For the text-containing cell, return its midpoint in (x, y) coordinate format. 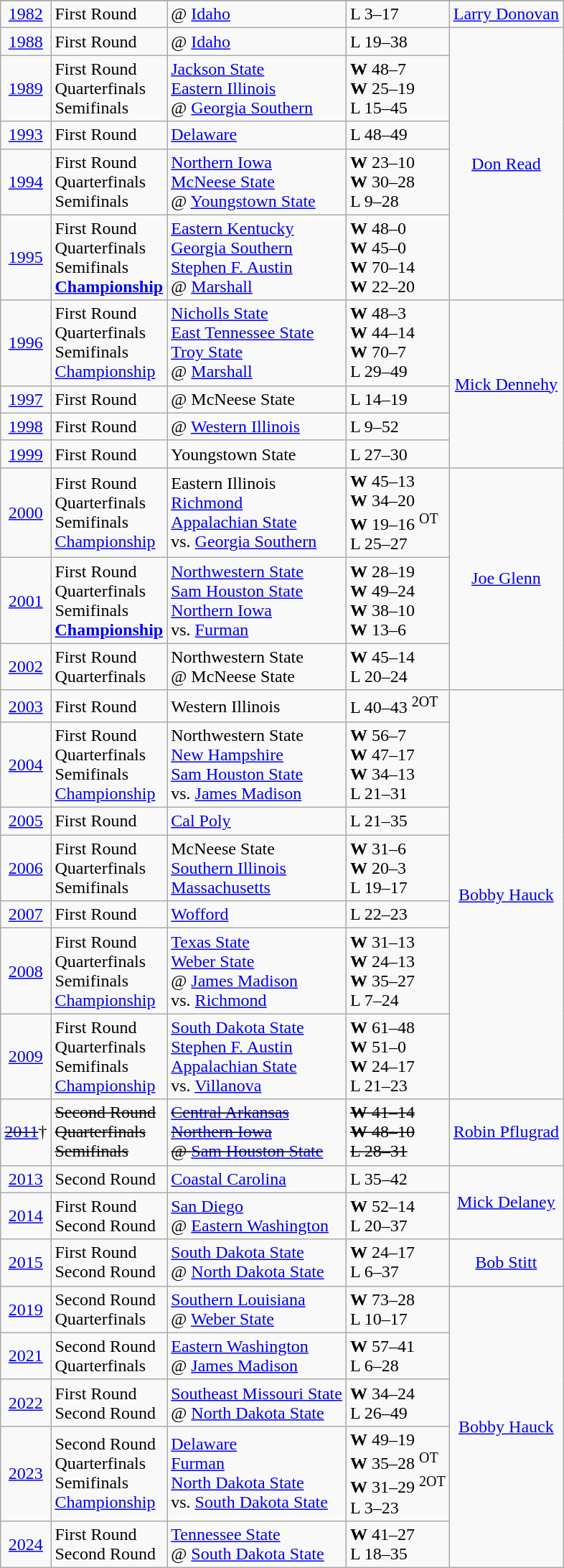
L 14–19 (398, 399)
W 41–14W 48–10L 28–31 (398, 1132)
2011† (26, 1132)
1982 (26, 14)
1993 (26, 135)
W 28–19W 49–24W 38–10W 13–6 (398, 600)
Northwestern StateNew HampshireSam Houston Statevs. James Madison (257, 765)
Northwestern StateSam Houston StateNorthern Iowavs. Furman (257, 600)
W 45–13W 34–20W 19–16 OTL 25–27 (398, 513)
W 56–7W 47–17W 34–13L 21–31 (398, 765)
Youngstown State (257, 454)
1988 (26, 42)
W 73–28L 10–17 (398, 1310)
Second RoundQuarterfinalsSemifinals (109, 1132)
Wofford (257, 915)
W 31–6W 20–3L 19–17 (398, 868)
Eastern Washington@ James Madison (257, 1355)
DelawareFurmanNorth Dakota Statevs. South Dakota State (257, 1473)
2003 (26, 706)
2006 (26, 868)
Robin Pflugrad (506, 1132)
Cal Poly (257, 821)
Larry Donovan (506, 14)
2009 (26, 1057)
L 40–43 2OT (398, 706)
L 35–42 (398, 1179)
L 3–17 (398, 14)
2015 (26, 1262)
2021 (26, 1355)
L 27–30 (398, 454)
2002 (26, 666)
2004 (26, 765)
W 61–48W 51–0W 24–17L 21–23 (398, 1057)
W 48–0W 45–0W 70–14W 22–20 (398, 257)
2007 (26, 915)
2005 (26, 821)
L 9–52 (398, 426)
South Dakota State@ North Dakota State (257, 1262)
2019 (26, 1310)
L 22–23 (398, 915)
Second RoundQuarterfinalsSemifinalsChampionship (109, 1473)
L 21–35 (398, 821)
2008 (26, 971)
Jackson StateEastern Illinois@ Georgia Southern (257, 88)
W 23–10W 30–28L 9–28 (398, 182)
Southeast Missouri State@ North Dakota State (257, 1403)
Western Illinois (257, 706)
San Diego@ Eastern Washington (257, 1216)
L 48–49 (398, 135)
W 48–7W 25–19L 15–45 (398, 88)
W 34–24L 26–49 (398, 1403)
L 19–38 (398, 42)
1998 (26, 426)
W 48–3W 44–14W 70–7L 29–49 (398, 343)
W 49–19W 35–28 OTW 31–29 2OTL 3–23 (398, 1473)
Central ArkansasNorthern Iowa@ Sam Houston State (257, 1132)
1989 (26, 88)
Mick Dennehy (506, 383)
2022 (26, 1403)
Nicholls StateEast Tennessee StateTroy State@ Marshall (257, 343)
First RoundQuarterfinals (109, 666)
W 57–41L 6–28 (398, 1355)
W 45–14L 20–24 (398, 666)
Bob Stitt (506, 1262)
W 24–17L 6–37 (398, 1262)
Don Read (506, 164)
Second Round (109, 1179)
Northern IowaMcNeese State@ Youngstown State (257, 182)
1994 (26, 182)
@ McNeese State (257, 399)
2000 (26, 513)
1996 (26, 343)
W 31–13W 24–13W 35–27L 7–24 (398, 971)
Tennessee State@ South Dakota State (257, 1544)
Eastern IllinoisRichmondAppalachian Statevs. Georgia Southern (257, 513)
South Dakota StateStephen F. AustinAppalachian Statevs. Villanova (257, 1057)
McNeese StateSouthern IllinoisMassachusetts (257, 868)
1995 (26, 257)
2023 (26, 1473)
Southern Louisiana@ Weber State (257, 1310)
2024 (26, 1544)
2014 (26, 1216)
2013 (26, 1179)
W 41–27L 18–35 (398, 1544)
W 52–14L 20–37 (398, 1216)
1997 (26, 399)
Northwestern State@ McNeese State (257, 666)
Mick Delaney (506, 1202)
Delaware (257, 135)
Coastal Carolina (257, 1179)
Joe Glenn (506, 579)
1999 (26, 454)
Eastern KentuckyGeorgia SouthernStephen F. Austin@ Marshall (257, 257)
Texas StateWeber State@ James Madisonvs. Richmond (257, 971)
@ Western Illinois (257, 426)
2001 (26, 600)
